Provide the [x, y] coordinate of the cell's center where the given text is located.  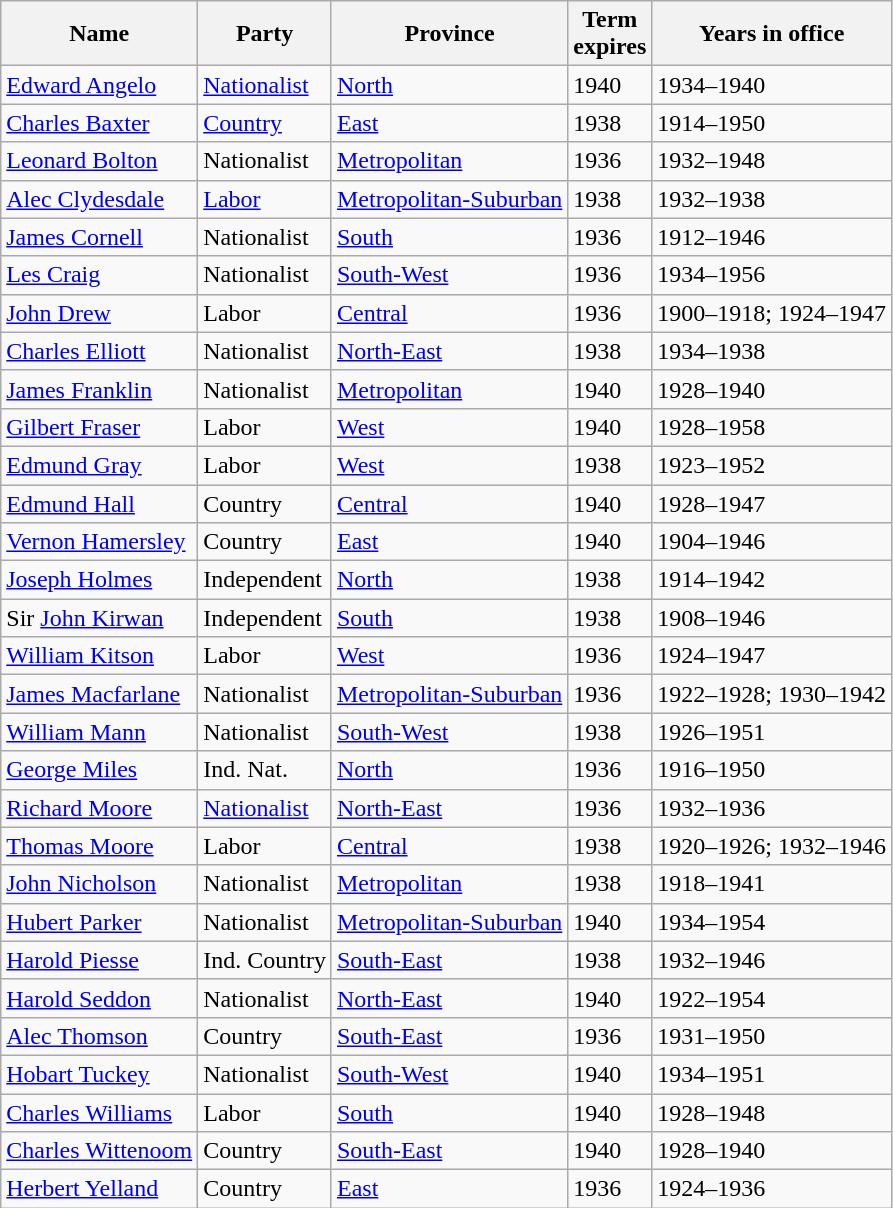
James Cornell [100, 237]
Les Craig [100, 275]
John Drew [100, 313]
James Macfarlane [100, 694]
1932–1946 [772, 960]
Ind. Country [265, 960]
Alec Clydesdale [100, 199]
1928–1947 [772, 503]
Party [265, 34]
George Miles [100, 770]
Joseph Holmes [100, 580]
Thomas Moore [100, 846]
1928–1958 [772, 427]
1934–1954 [772, 922]
1924–1936 [772, 1189]
Leonard Bolton [100, 161]
1914–1942 [772, 580]
Edward Angelo [100, 85]
1908–1946 [772, 618]
1932–1936 [772, 808]
1918–1941 [772, 884]
Province [449, 34]
Charles Baxter [100, 123]
1900–1918; 1924–1947 [772, 313]
1932–1948 [772, 161]
1904–1946 [772, 542]
1922–1954 [772, 998]
Edmund Gray [100, 465]
Charles Wittenoom [100, 1151]
Herbert Yelland [100, 1189]
Hobart Tuckey [100, 1074]
1916–1950 [772, 770]
1914–1950 [772, 123]
Gilbert Fraser [100, 427]
1922–1928; 1930–1942 [772, 694]
James Franklin [100, 389]
1934–1951 [772, 1074]
1934–1956 [772, 275]
John Nicholson [100, 884]
1934–1940 [772, 85]
1934–1938 [772, 351]
1924–1947 [772, 656]
Ind. Nat. [265, 770]
Name [100, 34]
Edmund Hall [100, 503]
1932–1938 [772, 199]
1928–1948 [772, 1113]
Vernon Hamersley [100, 542]
William Mann [100, 732]
Hubert Parker [100, 922]
Harold Piesse [100, 960]
Sir John Kirwan [100, 618]
1920–1926; 1932–1946 [772, 846]
Charles Williams [100, 1113]
Richard Moore [100, 808]
Harold Seddon [100, 998]
Years in office [772, 34]
Termexpires [610, 34]
Charles Elliott [100, 351]
1923–1952 [772, 465]
1931–1950 [772, 1036]
William Kitson [100, 656]
1912–1946 [772, 237]
Alec Thomson [100, 1036]
1926–1951 [772, 732]
